Return [x, y] of the center of cell containing provided text 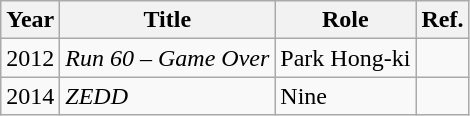
2014 [30, 96]
Ref. [442, 20]
ZEDD [168, 96]
Nine [346, 96]
Year [30, 20]
2012 [30, 58]
Run 60 – Game Over [168, 58]
Title [168, 20]
Park Hong-ki [346, 58]
Role [346, 20]
